Scan for the cell matching the given text and deliver its [X, Y] coordinate at center. 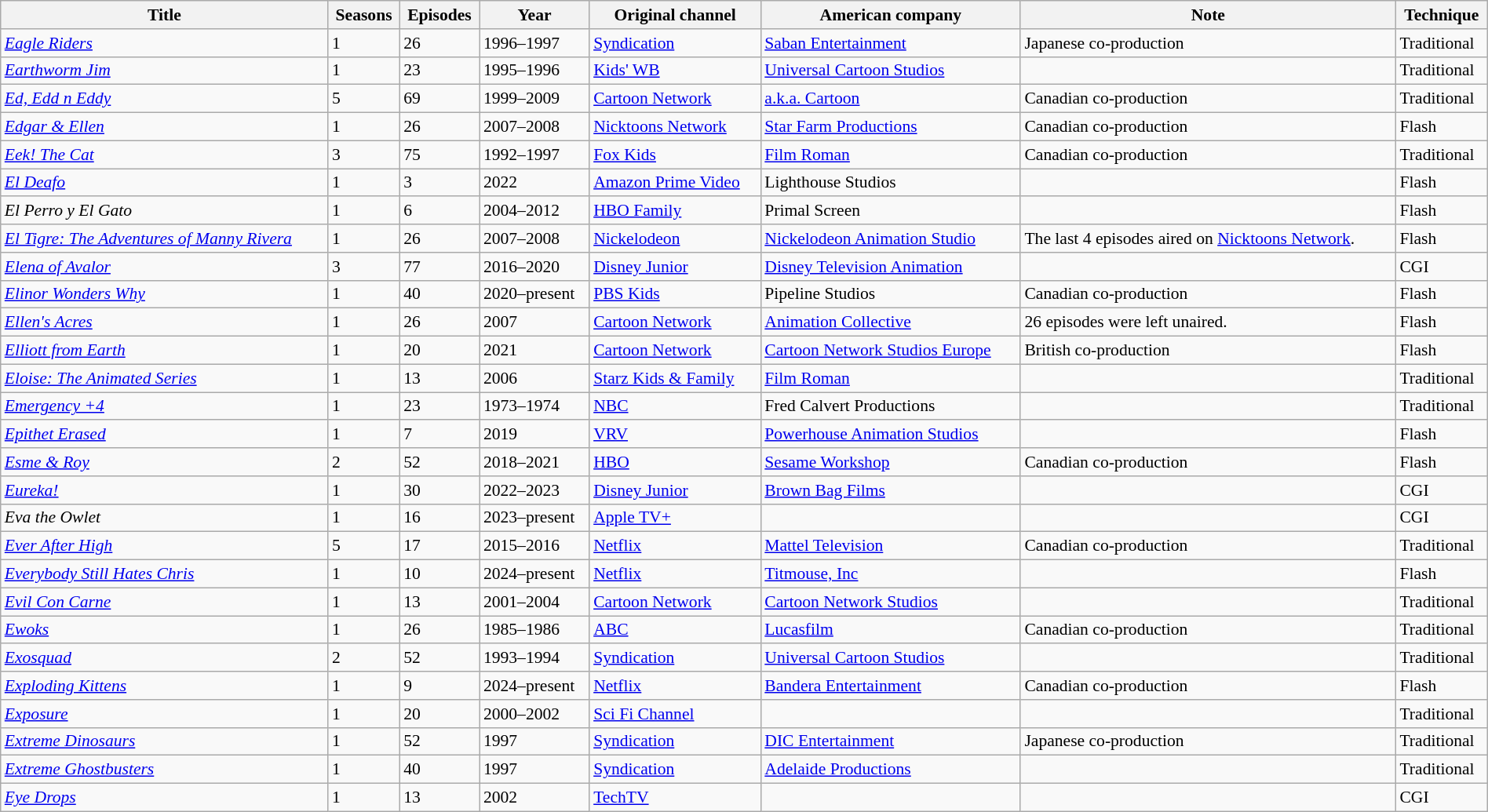
Eureka! [165, 490]
NBC [675, 406]
Nicktoons Network [675, 127]
Elinor Wonders Why [165, 294]
Sesame Workshop [890, 462]
7 [439, 435]
2023–present [534, 518]
2001–2004 [534, 602]
Lighthouse Studios [890, 183]
Powerhouse Animation Studios [890, 435]
16 [439, 518]
Apple TV+ [675, 518]
10 [439, 574]
1996–1997 [534, 43]
Note [1208, 15]
a.k.a. Cartoon [890, 99]
Cartoon Network Studios Europe [890, 351]
Cartoon Network Studios [890, 602]
Lucasfilm [890, 630]
2000–2002 [534, 714]
Nickelodeon [675, 239]
Amazon Prime Video [675, 183]
Eloise: The Animated Series [165, 378]
1999–2009 [534, 99]
Year [534, 15]
Title [165, 15]
Elliott from Earth [165, 351]
Eagle Riders [165, 43]
Animation Collective [890, 322]
2002 [534, 798]
Elena of Avalor [165, 267]
El Tigre: The Adventures of Manny Rivera [165, 239]
2007 [534, 322]
Original channel [675, 15]
HBO Family [675, 211]
Fred Calvert Productions [890, 406]
Disney Television Animation [890, 267]
2022 [534, 183]
1993–1994 [534, 658]
El Deafo [165, 183]
1985–1986 [534, 630]
Seasons [364, 15]
Epithet Erased [165, 435]
PBS Kids [675, 294]
Adelaide Productions [890, 770]
Extreme Dinosaurs [165, 741]
Brown Bag Films [890, 490]
2022–2023 [534, 490]
77 [439, 267]
2006 [534, 378]
Ed, Edd n Eddy [165, 99]
2019 [534, 435]
17 [439, 546]
Saban Entertainment [890, 43]
30 [439, 490]
Exosquad [165, 658]
Eva the Owlet [165, 518]
DIC Entertainment [890, 741]
2004–2012 [534, 211]
1973–1974 [534, 406]
Eye Drops [165, 798]
Exploding Kittens [165, 686]
Fox Kids [675, 155]
Starz Kids & Family [675, 378]
The last 4 episodes aired on Nicktoons Network. [1208, 239]
2015–2016 [534, 546]
Extreme Ghostbusters [165, 770]
2021 [534, 351]
2016–2020 [534, 267]
Ever After High [165, 546]
Nickelodeon Animation Studio [890, 239]
American company [890, 15]
Mattel Television [890, 546]
Edgar & Ellen [165, 127]
Star Farm Productions [890, 127]
69 [439, 99]
Eek! The Cat [165, 155]
Ellen's Acres [165, 322]
Titmouse, Inc [890, 574]
Technique [1441, 15]
Sci Fi Channel [675, 714]
El Perro y El Gato [165, 211]
6 [439, 211]
HBO [675, 462]
2018–2021 [534, 462]
Bandera Entertainment [890, 686]
9 [439, 686]
Earthworm Jim [165, 71]
British co-production [1208, 351]
75 [439, 155]
Primal Screen [890, 211]
Emergency +4 [165, 406]
Episodes [439, 15]
ABC [675, 630]
Ewoks [165, 630]
1995–1996 [534, 71]
TechTV [675, 798]
Kids' WB [675, 71]
Exposure [165, 714]
1992–1997 [534, 155]
Pipeline Studios [890, 294]
VRV [675, 435]
Everybody Still Hates Chris [165, 574]
26 episodes were left unaired. [1208, 322]
Evil Con Carne [165, 602]
2020–present [534, 294]
Esme & Roy [165, 462]
